Search for the cell housing the specified text and yield its [X, Y] center coordinate. 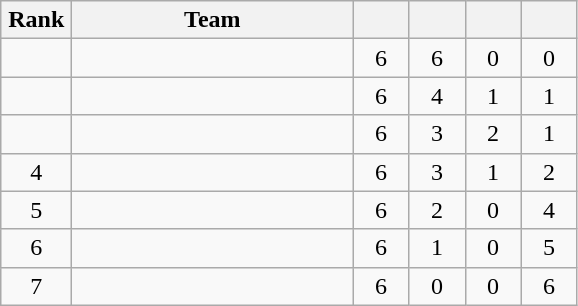
Team [212, 20]
7 [36, 286]
Rank [36, 20]
